Output the [X, Y] coordinate of the center of the cell containing the given text.  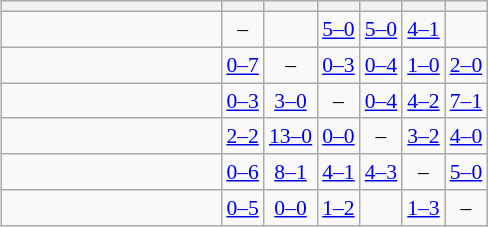
0–7 [242, 65]
3–0 [290, 101]
0–5 [242, 208]
1–2 [338, 208]
2–0 [466, 65]
3–2 [424, 136]
1–0 [424, 65]
2–2 [242, 136]
0–6 [242, 172]
8–1 [290, 172]
13–0 [290, 136]
4–2 [424, 101]
4–0 [466, 136]
4–3 [382, 172]
7–1 [466, 101]
1–3 [424, 208]
